Search for the cell housing the specified text and yield its (x, y) center coordinate. 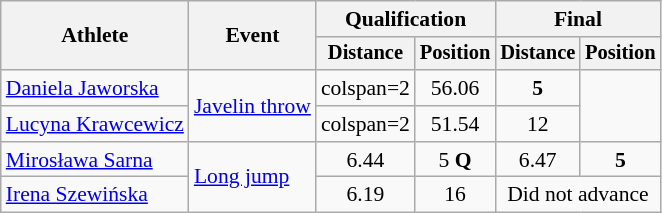
6.47 (538, 160)
Long jump (252, 178)
51.54 (455, 124)
Mirosława Sarna (95, 160)
Final (578, 19)
Javelin throw (252, 106)
Daniela Jaworska (95, 88)
56.06 (455, 88)
Did not advance (578, 195)
5 Q (455, 160)
12 (538, 124)
6.44 (366, 160)
Lucyna Krawcewicz (95, 124)
16 (455, 195)
Irena Szewińska (95, 195)
Event (252, 36)
Qualification (406, 19)
Athlete (95, 36)
6.19 (366, 195)
